Determine the (X, Y) coordinate at the center of the cell enclosing the given text.  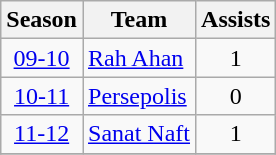
11-12 (42, 134)
10-11 (42, 96)
09-10 (42, 58)
0 (236, 96)
Assists (236, 20)
Sanat Naft (138, 134)
Season (42, 20)
Rah Ahan (138, 58)
Team (138, 20)
Persepolis (138, 96)
